Pinpoint the cell where the given text exists, returning its [X, Y] midpoint coordinate. 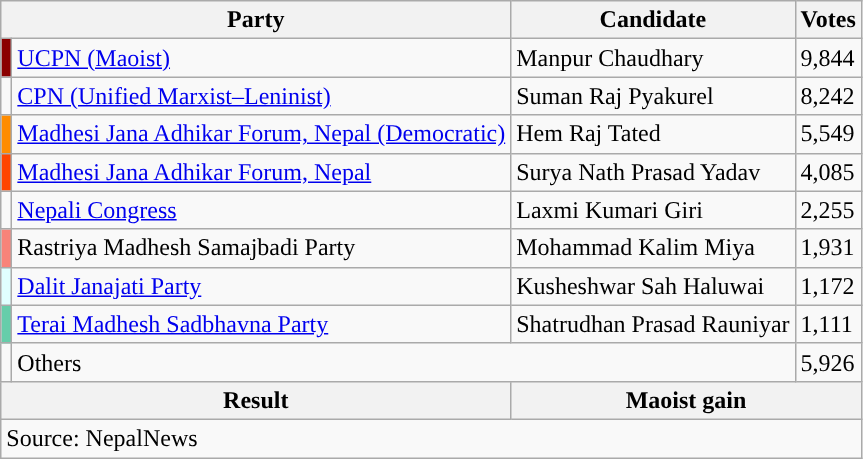
Candidate [653, 20]
1,111 [828, 324]
Madhesi Jana Adhikar Forum, Nepal (Democratic) [262, 134]
Kusheshwar Sah Haluwai [653, 286]
Votes [828, 20]
2,255 [828, 210]
Laxmi Kumari Giri [653, 210]
Shatrudhan Prasad Rauniyar [653, 324]
Terai Madhesh Sadbhavna Party [262, 324]
Hem Raj Tated [653, 134]
Surya Nath Prasad Yadav [653, 172]
Result [256, 400]
8,242 [828, 96]
Party [256, 20]
Rastriya Madhesh Samajbadi Party [262, 248]
5,549 [828, 134]
1,931 [828, 248]
5,926 [828, 362]
Madhesi Jana Adhikar Forum, Nepal [262, 172]
1,172 [828, 286]
Manpur Chaudhary [653, 58]
4,085 [828, 172]
Source: NepalNews [432, 438]
Dalit Janajati Party [262, 286]
CPN (Unified Marxist–Leninist) [262, 96]
9,844 [828, 58]
Mohammad Kalim Miya [653, 248]
Others [404, 362]
Nepali Congress [262, 210]
Maoist gain [686, 400]
Suman Raj Pyakurel [653, 96]
UCPN (Maoist) [262, 58]
